Output the [x, y] coordinate of the center of the cell containing the given text.  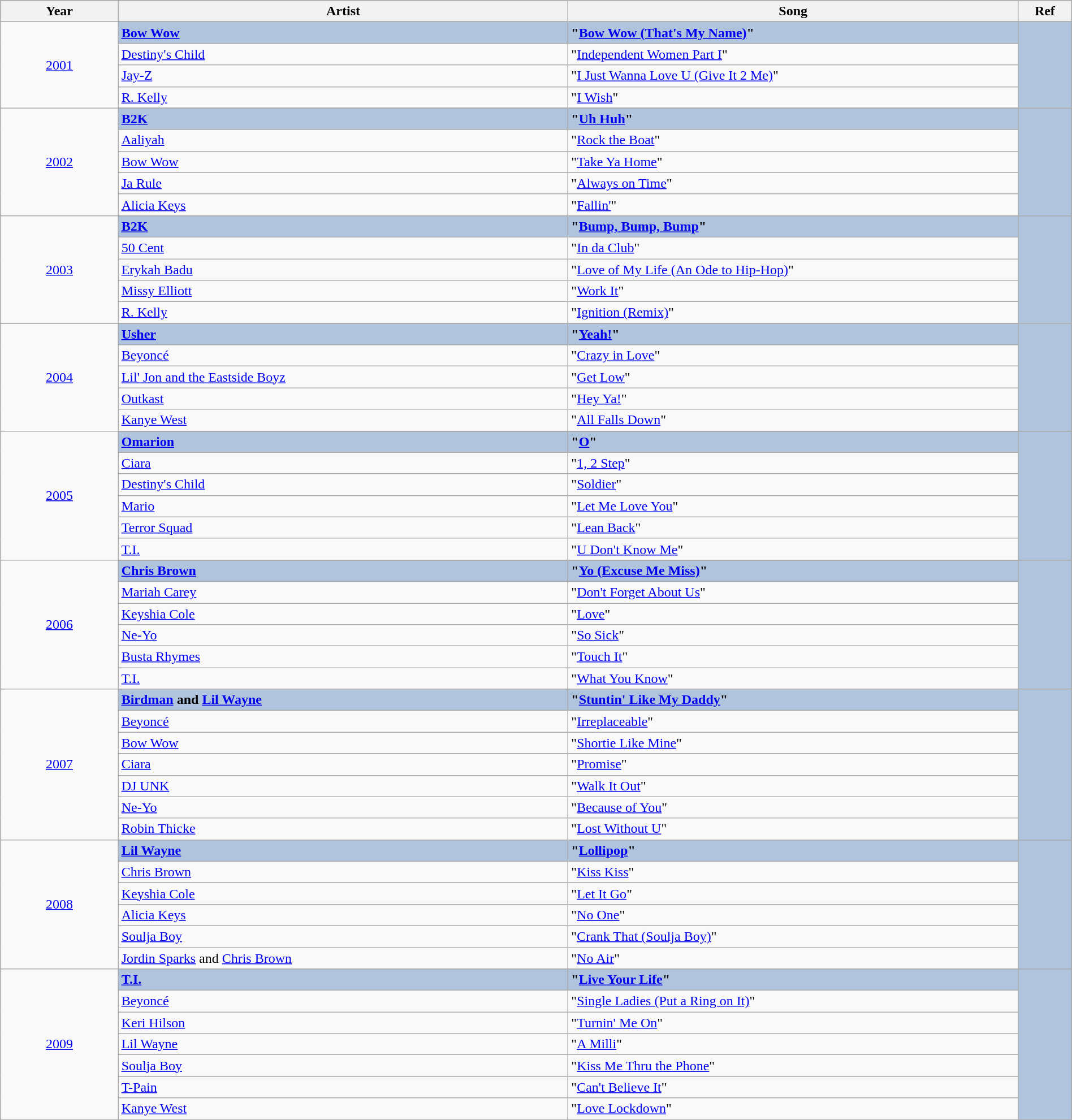
Mariah Carey [343, 592]
"Get Low" [793, 377]
"No Air" [793, 958]
"Let It Go" [793, 893]
"Single Ladies (Put a Ring on It)" [793, 1001]
"Bow Wow (That's My Name)" [793, 33]
"Rock the Boat" [793, 140]
"U Don't Know Me" [793, 549]
"Fallin'" [793, 205]
"Promise" [793, 764]
"Touch It" [793, 657]
Birdman and Lil Wayne [343, 700]
"Let Me Love You" [793, 506]
"Turnin' Me On" [793, 1023]
"Lost Without U" [793, 829]
Ref [1045, 11]
"Yo (Excuse Me Miss)" [793, 570]
"Can't Believe It" [793, 1087]
2005 [59, 495]
50 Cent [343, 248]
T-Pain [343, 1087]
DJ UNK [343, 786]
Erykah Badu [343, 270]
Terror Squad [343, 527]
"Live Your Life" [793, 980]
Aaliyah [343, 140]
"O" [793, 442]
"Love Lockdown" [793, 1109]
Keri Hilson [343, 1023]
"Lean Back" [793, 527]
"Because of You" [793, 807]
Usher [343, 334]
Jay-Z [343, 76]
"What You Know" [793, 678]
2009 [59, 1044]
"Yeah!" [793, 334]
Jordin Sparks and Chris Brown [343, 958]
2003 [59, 269]
2001 [59, 65]
"Shortie Like Mine" [793, 743]
"In da Club" [793, 248]
Missy Elliott [343, 291]
"All Falls Down" [793, 420]
"Soldier" [793, 485]
Lil' Jon and the Eastside Boyz [343, 377]
"Independent Women Part I" [793, 54]
"I Just Wanna Love U (Give It 2 Me)" [793, 76]
"Lollipop" [793, 850]
"Kiss Kiss" [793, 872]
Robin Thicke [343, 829]
2002 [59, 162]
"Don't Forget About Us" [793, 592]
2006 [59, 624]
"Always on Time" [793, 183]
Artist [343, 11]
"So Sick" [793, 635]
Outkast [343, 399]
"Work It" [793, 291]
Ja Rule [343, 183]
"Uh Huh" [793, 119]
"Love of My Life (An Ode to Hip-Hop)" [793, 270]
"Stuntin' Like My Daddy" [793, 700]
"No One" [793, 915]
"Crazy in Love" [793, 356]
"Bump, Bump, Bump" [793, 226]
Omarion [343, 442]
"Kiss Me Thru the Phone" [793, 1066]
"Walk It Out" [793, 786]
"Hey Ya!" [793, 399]
2004 [59, 377]
2008 [59, 904]
Busta Rhymes [343, 657]
"Take Ya Home" [793, 162]
"Ignition (Remix)" [793, 313]
"A Milli" [793, 1044]
Year [59, 11]
"I Wish" [793, 97]
"Love" [793, 613]
"Crank That (Soulja Boy)" [793, 936]
2007 [59, 764]
"Irreplaceable" [793, 721]
Song [793, 11]
Mario [343, 506]
"1, 2 Step" [793, 463]
